Return (x, y) of the center of cell containing provided text 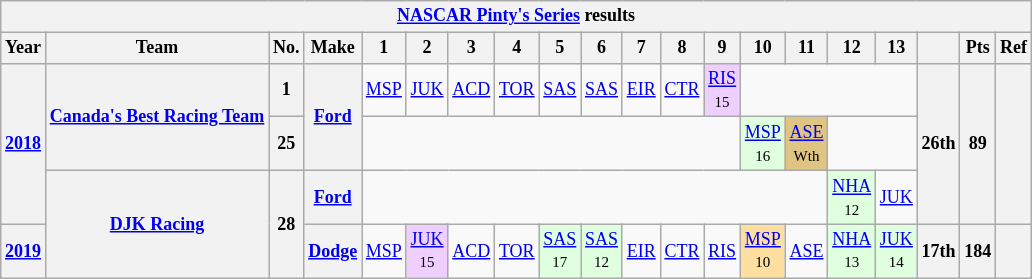
2018 (24, 144)
RIS (722, 251)
NASCAR Pinty's Series results (516, 16)
12 (852, 48)
JUK14 (897, 251)
3 (472, 48)
SAS12 (602, 251)
MSP16 (762, 144)
2 (427, 48)
JUK15 (427, 251)
4 (517, 48)
NHA13 (852, 251)
89 (978, 144)
10 (762, 48)
Make (333, 48)
28 (286, 224)
26th (938, 144)
Team (156, 48)
25 (286, 144)
Pts (978, 48)
184 (978, 251)
13 (897, 48)
5 (560, 48)
MSP10 (762, 251)
6 (602, 48)
DJK Racing (156, 224)
17th (938, 251)
Canada's Best Racing Team (156, 116)
8 (682, 48)
11 (806, 48)
9 (722, 48)
Year (24, 48)
SAS17 (560, 251)
2019 (24, 251)
7 (641, 48)
NHA12 (852, 197)
RIS15 (722, 90)
Ref (1014, 48)
ASE (806, 251)
No. (286, 48)
Dodge (333, 251)
ASEWth (806, 144)
